For the text-containing cell, return its midpoint in [x, y] coordinate format. 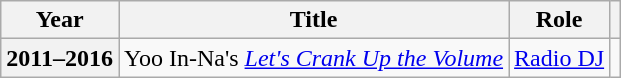
Yoo In-Na's Let's Crank Up the Volume [313, 58]
Year [60, 20]
2011–2016 [60, 58]
Radio DJ [560, 58]
Title [313, 20]
Role [560, 20]
